Identify which cell holds the provided text, then report its [x, y] central coordinate. 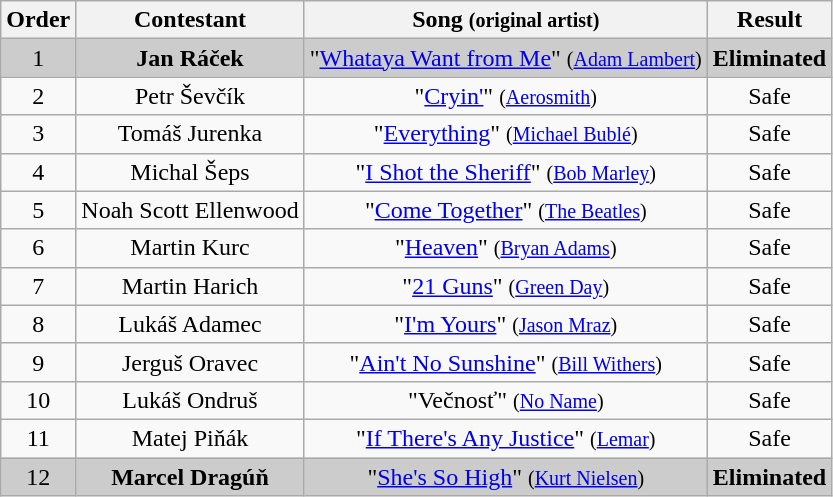
"I Shot the Sheriff" (Bob Marley) [506, 172]
"Heaven" (Bryan Adams) [506, 248]
"If There's Any Justice" (Lemar) [506, 438]
9 [38, 362]
11 [38, 438]
3 [38, 134]
"Cryin'" (Aerosmith) [506, 96]
Martin Harich [190, 286]
"Ain't No Sunshine" (Bill Withers) [506, 362]
12 [38, 477]
4 [38, 172]
Contestant [190, 20]
Marcel Dragúň [190, 477]
Tomáš Jurenka [190, 134]
Michal Šeps [190, 172]
"21 Guns" (Green Day) [506, 286]
7 [38, 286]
Order [38, 20]
6 [38, 248]
1 [38, 58]
"Večnosť" (No Name) [506, 400]
Result [769, 20]
2 [38, 96]
Jerguš Oravec [190, 362]
Lukáš Adamec [190, 324]
Song (original artist) [506, 20]
Noah Scott Ellenwood [190, 210]
"I'm Yours" (Jason Mraz) [506, 324]
Lukáš Ondruš [190, 400]
10 [38, 400]
Matej Piňák [190, 438]
Petr Ševčík [190, 96]
"Everything" (Michael Bublé) [506, 134]
8 [38, 324]
"Whataya Want from Me" (Adam Lambert) [506, 58]
5 [38, 210]
"She's So High" (Kurt Nielsen) [506, 477]
Martin Kurc [190, 248]
Jan Ráček [190, 58]
"Come Together" (The Beatles) [506, 210]
